Locate the cell with the specified text and output its (X, Y) center coordinate. 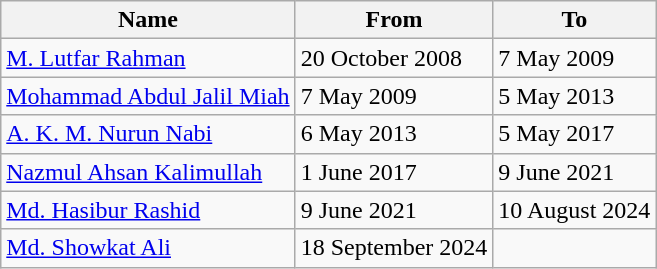
6 May 2013 (394, 134)
1 June 2017 (394, 172)
A. K. M. Nurun Nabi (148, 134)
10 August 2024 (574, 210)
To (574, 20)
20 October 2008 (394, 58)
5 May 2017 (574, 134)
Md. Showkat Ali (148, 248)
Name (148, 20)
From (394, 20)
Mohammad Abdul Jalil Miah (148, 96)
5 May 2013 (574, 96)
M. Lutfar Rahman (148, 58)
Md. Hasibur Rashid (148, 210)
18 September 2024 (394, 248)
Nazmul Ahsan Kalimullah (148, 172)
